Output the (x, y) coordinate of the center of the cell containing the given text.  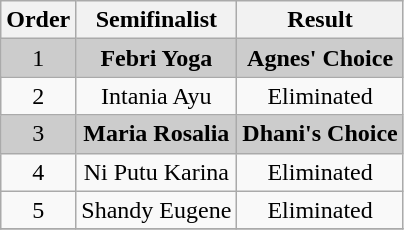
Order (38, 20)
5 (38, 210)
Result (320, 20)
Intania Ayu (156, 96)
4 (38, 172)
Semifinalist (156, 20)
Dhani's Choice (320, 134)
2 (38, 96)
3 (38, 134)
1 (38, 58)
Agnes' Choice (320, 58)
Febri Yoga (156, 58)
Shandy Eugene (156, 210)
Ni Putu Karina (156, 172)
Maria Rosalia (156, 134)
